Extract the (X, Y) coordinate from the center of the cell holding the provided text.  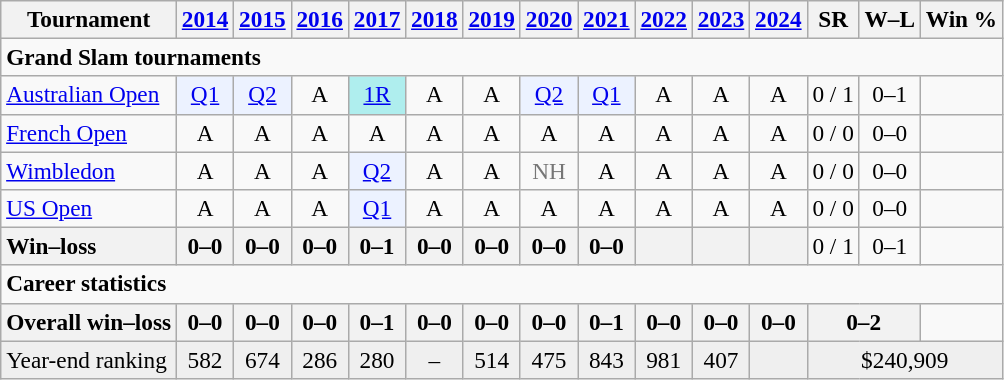
582 (204, 359)
2015 (262, 19)
SR (833, 19)
Overall win–loss (89, 322)
Tournament (89, 19)
407 (720, 359)
– (434, 359)
2021 (606, 19)
Grand Slam tournaments (502, 57)
280 (376, 359)
475 (548, 359)
$240,909 (905, 359)
Win–loss (89, 246)
Wimbledon (89, 170)
W–L (890, 19)
Career statistics (502, 284)
2016 (320, 19)
US Open (89, 208)
2023 (720, 19)
843 (606, 359)
1R (376, 95)
0–2 (864, 322)
2020 (548, 19)
2024 (778, 19)
Win % (961, 19)
286 (320, 359)
2022 (664, 19)
981 (664, 359)
2019 (492, 19)
674 (262, 359)
Australian Open (89, 95)
2014 (204, 19)
514 (492, 359)
2017 (376, 19)
2018 (434, 19)
Year-end ranking (89, 359)
NH (548, 170)
French Open (89, 133)
